Scan for the cell matching the given text and deliver its (X, Y) coordinate at center. 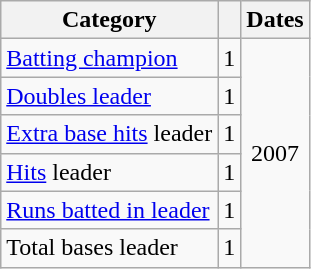
Batting champion (110, 58)
2007 (275, 153)
Doubles leader (110, 96)
Dates (275, 20)
Total bases leader (110, 248)
Hits leader (110, 172)
Extra base hits leader (110, 134)
Runs batted in leader (110, 210)
Category (110, 20)
